Search for the cell housing the specified text and yield its [X, Y] center coordinate. 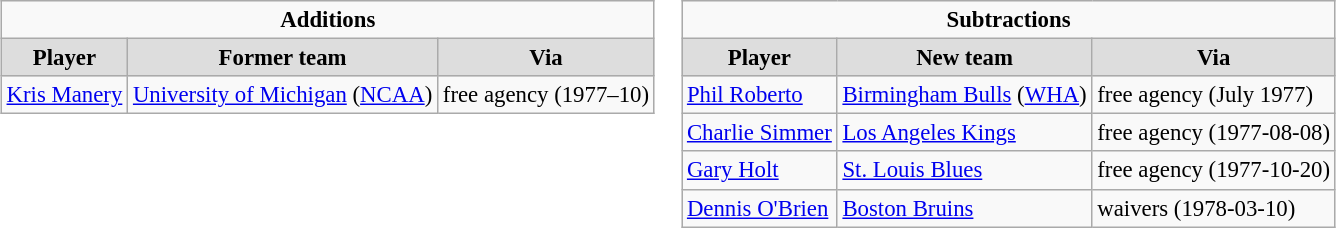
Kris Manery [64, 95]
Additions [328, 20]
St. Louis Blues [964, 170]
Former team [283, 58]
New team [964, 58]
Birmingham Bulls (WHA) [964, 95]
Gary Holt [760, 170]
Dennis O'Brien [760, 208]
Subtractions [1009, 20]
University of Michigan (NCAA) [283, 95]
free agency (July 1977) [1214, 95]
Los Angeles Kings [964, 133]
waivers (1978-03-10) [1214, 208]
Boston Bruins [964, 208]
free agency (1977-08-08) [1214, 133]
free agency (1977-10-20) [1214, 170]
free agency (1977–10) [546, 95]
Charlie Simmer [760, 133]
Phil Roberto [760, 95]
